From the cell containing the given text, extract its center point as (x, y) coordinate. 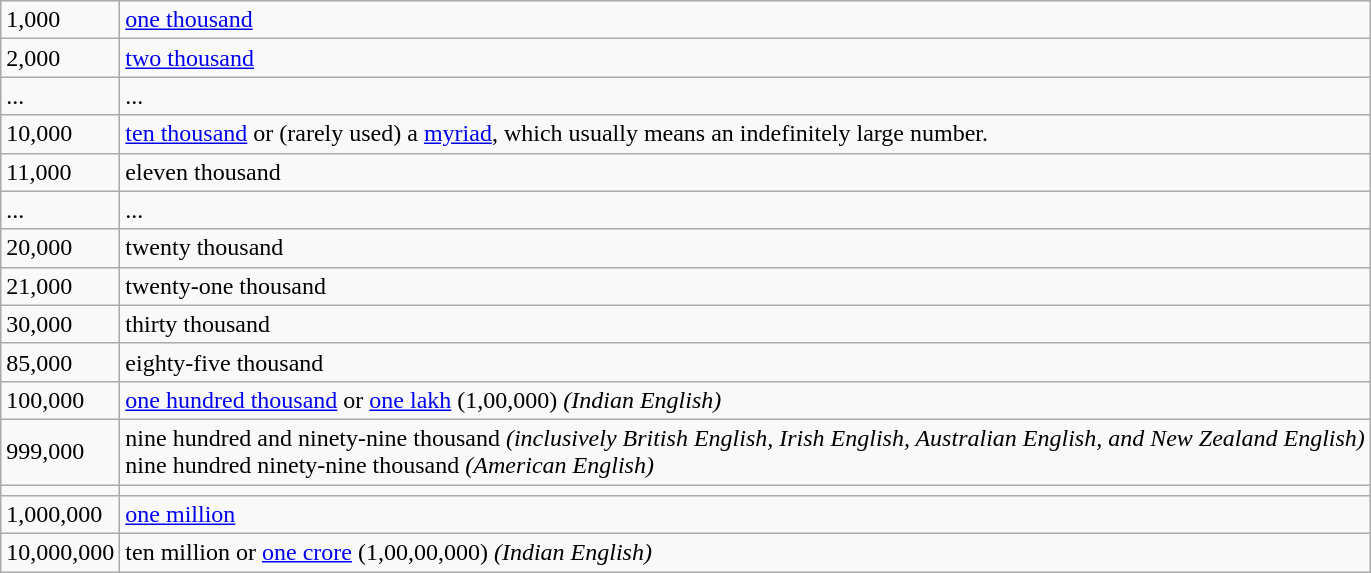
20,000 (60, 248)
999,000 (60, 452)
two thousand (746, 58)
2,000 (60, 58)
10,000,000 (60, 553)
30,000 (60, 324)
twenty thousand (746, 248)
ten million or one crore (1,00,00,000) (Indian English) (746, 553)
one thousand (746, 20)
100,000 (60, 400)
one hundred thousand or one lakh (1,00,000) (Indian English) (746, 400)
85,000 (60, 362)
11,000 (60, 172)
eighty-five thousand (746, 362)
1,000,000 (60, 515)
10,000 (60, 134)
eleven thousand (746, 172)
ten thousand or (rarely used) a myriad, which usually means an indefinitely large number. (746, 134)
one million (746, 515)
thirty thousand (746, 324)
1,000 (60, 20)
21,000 (60, 286)
twenty-one thousand (746, 286)
